Find where the given text appears and provide that cell's center as (X, Y) coordinate. 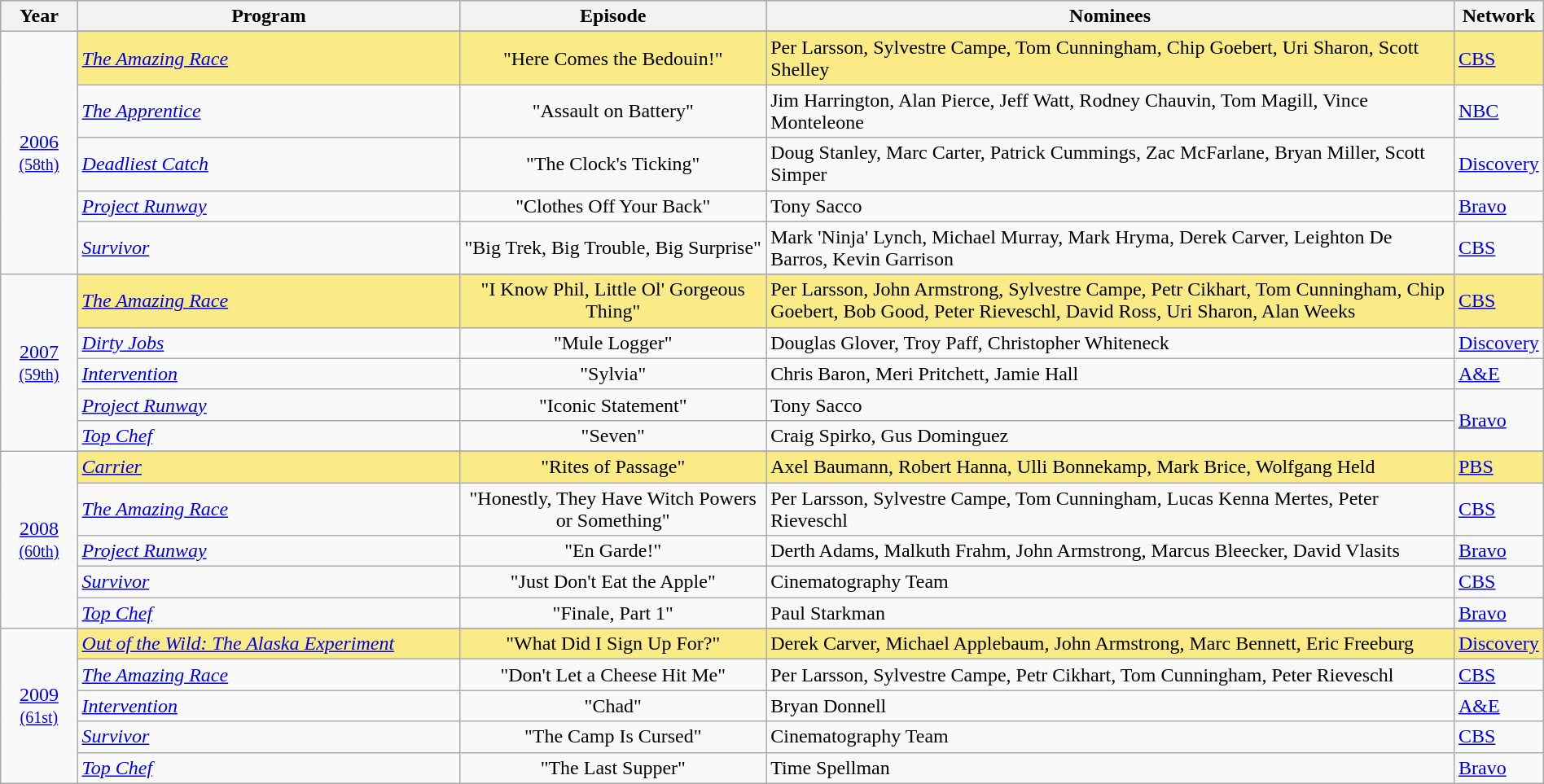
"Sylvia" (613, 374)
Year (39, 16)
Per Larsson, Sylvestre Campe, Tom Cunningham, Lucas Kenna Mertes, Peter Rieveschl (1111, 508)
2007(59th) (39, 363)
Network (1498, 16)
"En Garde!" (613, 551)
"Seven" (613, 436)
"The Last Supper" (613, 768)
Chris Baron, Meri Pritchett, Jamie Hall (1111, 374)
Deadliest Catch (269, 164)
Per Larsson, Sylvestre Campe, Tom Cunningham, Chip Goebert, Uri Sharon, Scott Shelley (1111, 59)
"The Camp Is Cursed" (613, 737)
"Mule Logger" (613, 343)
"Iconic Statement" (613, 405)
NBC (1498, 111)
Paul Starkman (1111, 613)
Axel Baumann, Robert Hanna, Ulli Bonnekamp, Mark Brice, Wolfgang Held (1111, 466)
Doug Stanley, Marc Carter, Patrick Cummings, Zac McFarlane, Bryan Miller, Scott Simper (1111, 164)
"Chad" (613, 706)
Craig Spirko, Gus Dominguez (1111, 436)
Bryan Donnell (1111, 706)
Derek Carver, Michael Applebaum, John Armstrong, Marc Bennett, Eric Freeburg (1111, 644)
Nominees (1111, 16)
Episode (613, 16)
"Finale, Part 1" (613, 613)
Douglas Glover, Troy Paff, Christopher Whiteneck (1111, 343)
Program (269, 16)
"I Know Phil, Little Ol' Gorgeous Thing" (613, 301)
Out of the Wild: The Alaska Experiment (269, 644)
2009(61st) (39, 706)
The Apprentice (269, 111)
PBS (1498, 466)
Dirty Jobs (269, 343)
2008(60th) (39, 539)
"Just Don't Eat the Apple" (613, 582)
Per Larsson, Sylvestre Campe, Petr Cikhart, Tom Cunningham, Peter Rieveschl (1111, 675)
"Honestly, They Have Witch Powers or Something" (613, 508)
"Here Comes the Bedouin!" (613, 59)
2006(58th) (39, 153)
"Clothes Off Your Back" (613, 206)
"Assault on Battery" (613, 111)
"Don't Let a Cheese Hit Me" (613, 675)
"Big Trek, Big Trouble, Big Surprise" (613, 247)
Jim Harrington, Alan Pierce, Jeff Watt, Rodney Chauvin, Tom Magill, Vince Monteleone (1111, 111)
Carrier (269, 466)
Time Spellman (1111, 768)
Mark 'Ninja' Lynch, Michael Murray, Mark Hryma, Derek Carver, Leighton De Barros, Kevin Garrison (1111, 247)
"Rites of Passage" (613, 466)
"What Did I Sign Up For?" (613, 644)
Derth Adams, Malkuth Frahm, John Armstrong, Marcus Bleecker, David Vlasits (1111, 551)
"The Clock's Ticking" (613, 164)
